For the text-containing cell, return its midpoint in [X, Y] coordinate format. 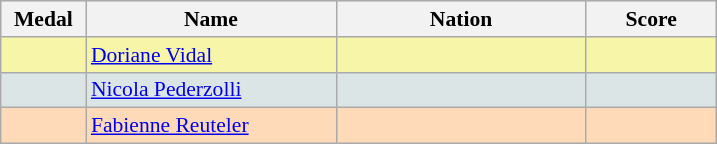
Score [651, 19]
Medal [44, 19]
Nicola Pederzolli [211, 90]
Fabienne Reuteler [211, 126]
Name [211, 19]
Doriane Vidal [211, 55]
Nation [461, 19]
